Locate the cell with the specified text and output its (x, y) center coordinate. 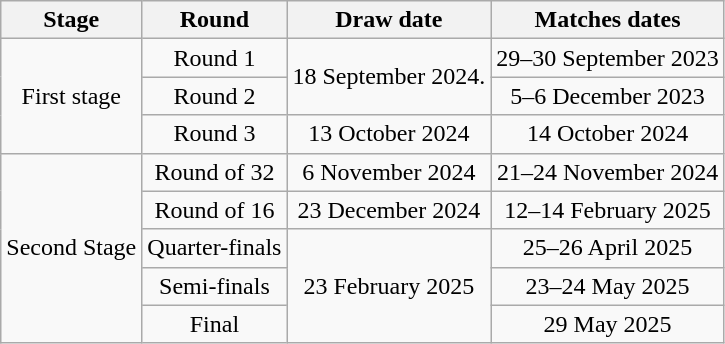
First stage (72, 96)
Draw date (389, 20)
Round of 32 (214, 172)
6 November 2024 (389, 172)
Round of 16 (214, 210)
Stage (72, 20)
14 October 2024 (608, 134)
5–6 December 2023 (608, 96)
25–26 April 2025 (608, 248)
Round 3 (214, 134)
Second Stage (72, 248)
23 February 2025 (389, 286)
12–14 February 2025 (608, 210)
21–24 November 2024 (608, 172)
Round (214, 20)
23 December 2024 (389, 210)
23–24 May 2025 (608, 286)
29 May 2025 (608, 324)
29–30 September 2023 (608, 58)
Round 1 (214, 58)
Final (214, 324)
13 October 2024 (389, 134)
Quarter-finals (214, 248)
Matches dates (608, 20)
Semi-finals (214, 286)
18 September 2024. (389, 77)
Round 2 (214, 96)
